Search for the cell housing the specified text and yield its [X, Y] center coordinate. 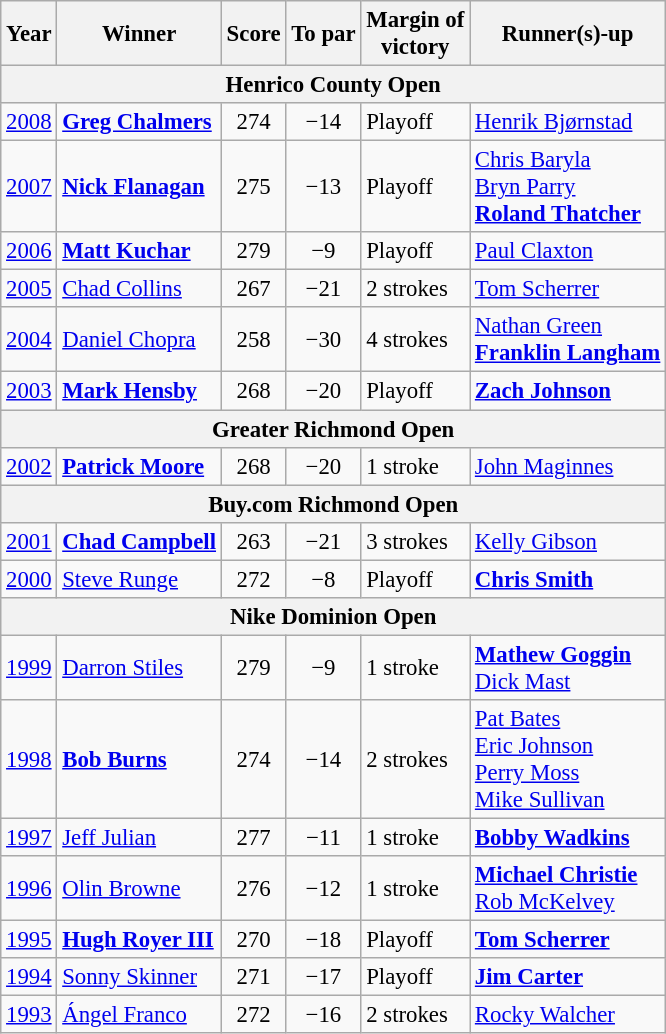
263 [254, 541]
Jim Carter [568, 977]
2003 [29, 391]
−11 [324, 837]
Greater Richmond Open [334, 429]
1994 [29, 977]
John Maginnes [568, 466]
2001 [29, 541]
Chad Collins [139, 289]
Daniel Chopra [139, 340]
−16 [324, 1015]
267 [254, 289]
Olin Browne [139, 888]
Jeff Julian [139, 837]
Patrick Moore [139, 466]
Darron Stiles [139, 668]
Winner [139, 34]
Henrico County Open [334, 85]
270 [254, 940]
Matt Kuchar [139, 251]
1995 [29, 940]
Henrik Bjørnstad [568, 122]
Mark Hensby [139, 391]
Pat Bates Eric Johnson Perry Moss Mike Sullivan [568, 760]
277 [254, 837]
271 [254, 977]
Kelly Gibson [568, 541]
−17 [324, 977]
1998 [29, 760]
Hugh Royer III [139, 940]
2005 [29, 289]
Chris Baryla Bryn Parry Roland Thatcher [568, 187]
275 [254, 187]
Bob Burns [139, 760]
4 strokes [416, 340]
Sonny Skinner [139, 977]
Bobby Wadkins [568, 837]
3 strokes [416, 541]
276 [254, 888]
Chris Smith [568, 579]
Score [254, 34]
1997 [29, 837]
2006 [29, 251]
1999 [29, 668]
1993 [29, 1015]
−18 [324, 940]
Buy.com Richmond Open [334, 504]
2004 [29, 340]
Nike Dominion Open [334, 617]
To par [324, 34]
−8 [324, 579]
Nathan Green Franklin Langham [568, 340]
Ángel Franco [139, 1015]
258 [254, 340]
2007 [29, 187]
Year [29, 34]
Nick Flanagan [139, 187]
Steve Runge [139, 579]
Runner(s)-up [568, 34]
−13 [324, 187]
Rocky Walcher [568, 1015]
1996 [29, 888]
Chad Campbell [139, 541]
Zach Johnson [568, 391]
Margin ofvictory [416, 34]
2008 [29, 122]
−30 [324, 340]
Paul Claxton [568, 251]
2002 [29, 466]
−12 [324, 888]
2000 [29, 579]
Mathew Goggin Dick Mast [568, 668]
Michael Christie Rob McKelvey [568, 888]
Greg Chalmers [139, 122]
